From the cell containing the given text, extract its center point as (X, Y) coordinate. 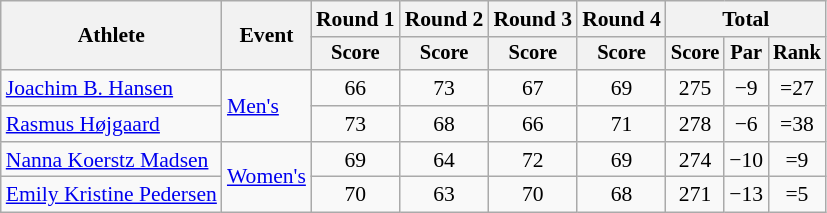
72 (532, 160)
Round 3 (532, 19)
−10 (746, 160)
Round 4 (622, 19)
274 (695, 160)
Par (746, 54)
=38 (797, 124)
=5 (797, 195)
−9 (746, 88)
Event (266, 36)
Round 2 (444, 19)
Emily Kristine Pedersen (112, 195)
Total (746, 19)
Rank (797, 54)
Athlete (112, 36)
−13 (746, 195)
271 (695, 195)
Joachim B. Hansen (112, 88)
Men's (266, 106)
Women's (266, 178)
275 (695, 88)
=9 (797, 160)
Round 1 (356, 19)
=27 (797, 88)
Rasmus Højgaard (112, 124)
67 (532, 88)
71 (622, 124)
63 (444, 195)
278 (695, 124)
64 (444, 160)
Nanna Koerstz Madsen (112, 160)
−6 (746, 124)
